Determine the (X, Y) coordinate at the center of the cell enclosing the given text.  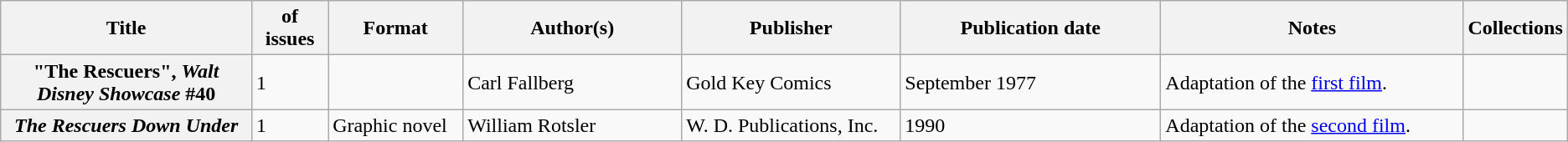
Adaptation of the first film. (1312, 82)
of issues (290, 28)
Gold Key Comics (791, 82)
1990 (1030, 125)
The Rescuers Down Under (126, 125)
Notes (1312, 28)
Graphic novel (395, 125)
Format (395, 28)
Publication date (1030, 28)
William Rotsler (573, 125)
Publisher (791, 28)
"The Rescuers", Walt Disney Showcase #40 (126, 82)
Collections (1515, 28)
Adaptation of the second film. (1312, 125)
September 1977 (1030, 82)
W. D. Publications, Inc. (791, 125)
Title (126, 28)
Carl Fallberg (573, 82)
Author(s) (573, 28)
